Capture the cell that displays the provided text and extract its (x, y) central coordinate. 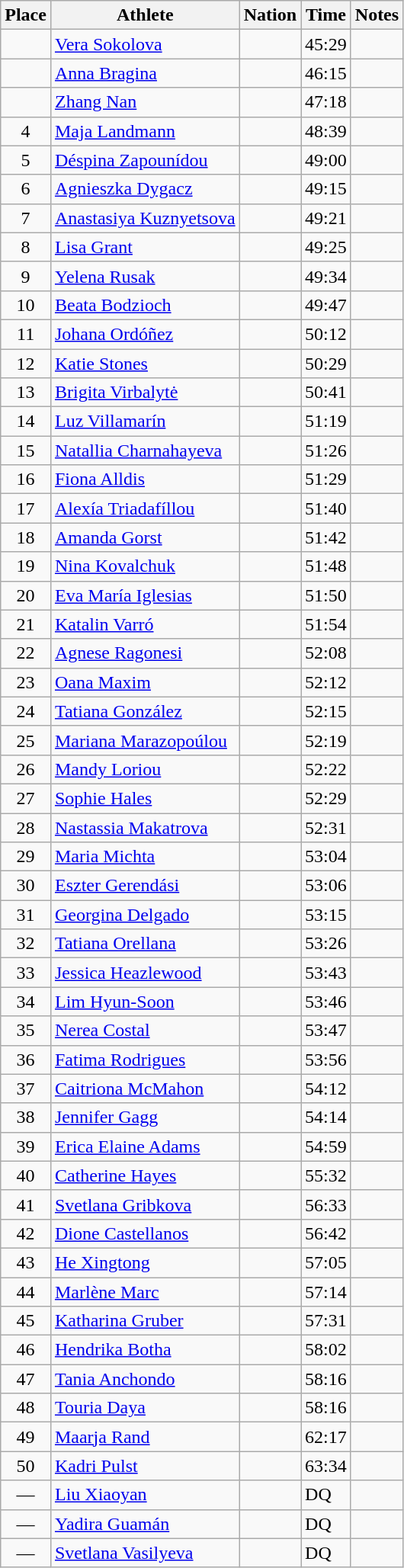
52:08 (326, 653)
49:21 (326, 218)
56:42 (326, 1233)
50 (26, 1466)
40 (26, 1175)
Jennifer Gagg (145, 1117)
45 (26, 1321)
Marlène Marc (145, 1292)
38 (26, 1117)
16 (26, 479)
58:02 (326, 1350)
20 (26, 595)
Katalin Varró (145, 624)
22 (26, 653)
36 (26, 1060)
29 (26, 857)
Lisa Grant (145, 247)
6 (26, 189)
49:47 (326, 305)
Oana Maxim (145, 682)
Caitriona McMahon (145, 1089)
27 (26, 798)
51:54 (326, 624)
Catherine Hayes (145, 1175)
9 (26, 276)
8 (26, 247)
53:47 (326, 1031)
Touria Daya (145, 1408)
62:17 (326, 1437)
5 (26, 160)
54:12 (326, 1089)
10 (26, 305)
Beata Bodzioch (145, 305)
Maria Michta (145, 857)
Georgina Delgado (145, 915)
49:00 (326, 160)
Katie Stones (145, 364)
15 (26, 451)
53:56 (326, 1060)
Hendrika Botha (145, 1350)
Jessica Heazlewood (145, 973)
56:33 (326, 1204)
45:29 (326, 44)
Yelena Rusak (145, 276)
Eszter Gerendási (145, 886)
30 (26, 886)
Liu Xiaoyan (145, 1495)
49:15 (326, 189)
Maarja Rand (145, 1437)
37 (26, 1089)
24 (26, 711)
57:31 (326, 1321)
Svetlana Vasilyeva (145, 1553)
Mariana Marazopoúlou (145, 740)
18 (26, 537)
47:18 (326, 102)
52:31 (326, 827)
47 (26, 1379)
48 (26, 1408)
23 (26, 682)
Alexía Triadafíllou (145, 508)
50:29 (326, 364)
53:43 (326, 973)
Tatiana Orellana (145, 944)
17 (26, 508)
Katharina Gruber (145, 1321)
57:14 (326, 1292)
48:39 (326, 131)
Tatiana González (145, 711)
51:29 (326, 479)
55:32 (326, 1175)
Erica Elaine Adams (145, 1146)
Notes (377, 15)
Lim Hyun-Soon (145, 1002)
Nina Kovalchuk (145, 566)
13 (26, 393)
34 (26, 1002)
25 (26, 740)
44 (26, 1292)
31 (26, 915)
Tania Anchondo (145, 1379)
46:15 (326, 73)
50:12 (326, 334)
Agnieszka Dygacz (145, 189)
Anna Bragina (145, 73)
32 (26, 944)
51:40 (326, 508)
54:59 (326, 1146)
51:50 (326, 595)
Athlete (145, 15)
Natallia Charnahayeva (145, 451)
Déspina Zapounídou (145, 160)
Fatima Rodrigues (145, 1060)
49:25 (326, 247)
42 (26, 1233)
Place (26, 15)
51:42 (326, 537)
26 (26, 769)
51:19 (326, 422)
Kadri Pulst (145, 1466)
52:29 (326, 798)
Svetlana Gribkova (145, 1204)
Johana Ordóñez (145, 334)
Nerea Costal (145, 1031)
Luz Villamarín (145, 422)
Mandy Loriou (145, 769)
Maja Landmann (145, 131)
53:15 (326, 915)
49 (26, 1437)
21 (26, 624)
43 (26, 1262)
46 (26, 1350)
Time (326, 15)
19 (26, 566)
Agnese Ragonesi (145, 653)
11 (26, 334)
52:12 (326, 682)
63:34 (326, 1466)
Nastassia Makatrova (145, 827)
Anastasiya Kuznyetsova (145, 218)
Vera Sokolova (145, 44)
53:06 (326, 886)
Sophie Hales (145, 798)
53:46 (326, 1002)
53:26 (326, 944)
33 (26, 973)
Amanda Gorst (145, 537)
49:34 (326, 276)
39 (26, 1146)
51:26 (326, 451)
12 (26, 364)
35 (26, 1031)
Dione Castellanos (145, 1233)
41 (26, 1204)
57:05 (326, 1262)
Eva María Iglesias (145, 595)
51:48 (326, 566)
7 (26, 218)
14 (26, 422)
Nation (270, 15)
53:04 (326, 857)
4 (26, 131)
28 (26, 827)
52:15 (326, 711)
Yadira Guamán (145, 1524)
52:19 (326, 740)
Zhang Nan (145, 102)
52:22 (326, 769)
50:41 (326, 393)
Brigita Virbalytė (145, 393)
Fiona Alldis (145, 479)
He Xingtong (145, 1262)
54:14 (326, 1117)
